Provide the (X, Y) coordinate of the cell's center where the given text is located.  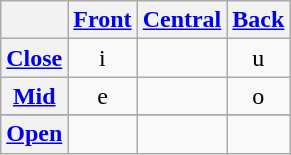
Back (258, 20)
e (102, 96)
Open (34, 134)
Front (102, 20)
Central (182, 20)
Mid (34, 96)
i (102, 58)
Close (34, 58)
o (258, 96)
u (258, 58)
